Provide the [X, Y] coordinate of the cell's center where the given text is located.  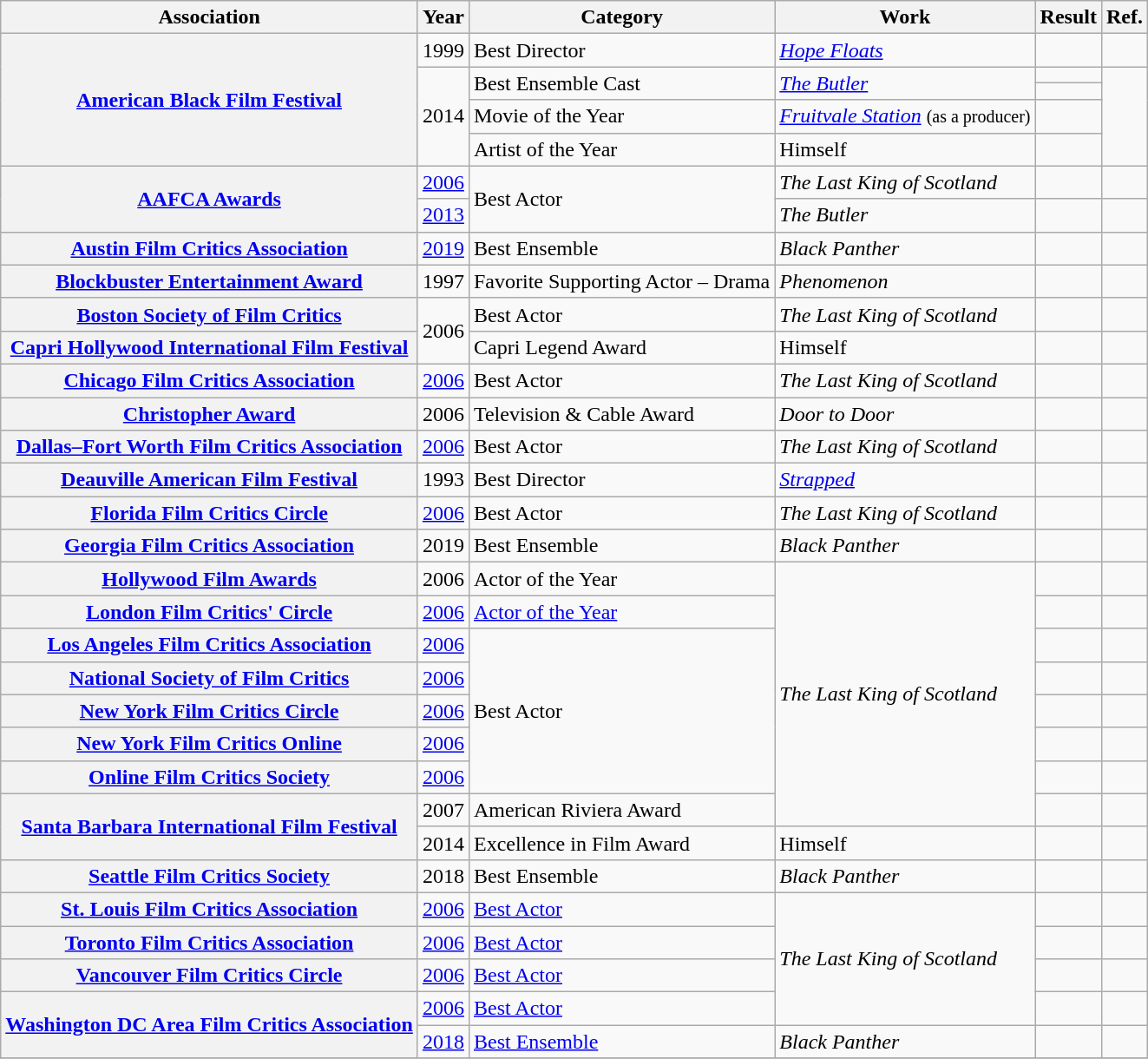
Fruitvale Station (as a producer) [905, 116]
Door to Door [905, 414]
Georgia Film Critics Association [210, 546]
Ref. [1125, 17]
Capri Legend Award [621, 347]
Florida Film Critics Circle [210, 513]
1999 [443, 50]
Santa Barbara International Film Festival [210, 826]
National Society of Film Critics [210, 678]
Movie of the Year [621, 116]
2013 [443, 215]
Work [905, 17]
Seattle Film Critics Society [210, 876]
Vancouver Film Critics Circle [210, 976]
American Riviera Award [621, 810]
Hollywood Film Awards [210, 579]
Christopher Award [210, 414]
New York Film Critics Circle [210, 711]
Television & Cable Award [621, 414]
Year [443, 17]
Deauville American Film Festival [210, 480]
1997 [443, 281]
Austin Film Critics Association [210, 248]
Best Ensemble Cast [621, 83]
Toronto Film Critics Association [210, 942]
American Black Film Festival [210, 100]
Hope Floats [905, 50]
Online Film Critics Society [210, 777]
Los Angeles Film Critics Association [210, 645]
Association [210, 17]
Category [621, 17]
Boston Society of Film Critics [210, 314]
Blockbuster Entertainment Award [210, 281]
Phenomenon [905, 281]
AAFCA Awards [210, 199]
Result [1068, 17]
Artist of the Year [621, 149]
London Film Critics' Circle [210, 612]
Washington DC Area Film Critics Association [210, 1025]
Excellence in Film Award [621, 843]
Capri Hollywood International Film Festival [210, 347]
St. Louis Film Critics Association [210, 909]
1993 [443, 480]
Dallas–Fort Worth Film Critics Association [210, 447]
2007 [443, 810]
Favorite Supporting Actor – Drama [621, 281]
Chicago Film Critics Association [210, 380]
Strapped [905, 480]
New York Film Critics Online [210, 744]
